For the text-containing cell, return its midpoint in (x, y) coordinate format. 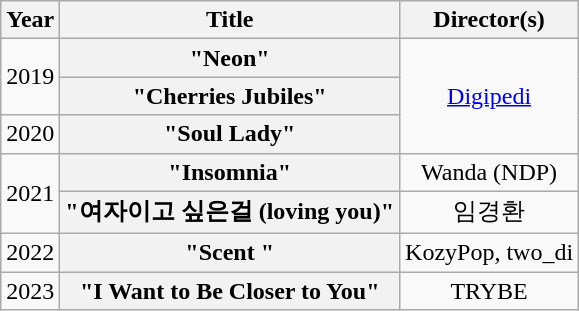
임경환 (490, 212)
"Neon" (230, 58)
KozyPop, two_di (490, 253)
"Cherries Jubiles" (230, 96)
2022 (30, 253)
2020 (30, 134)
TRYBE (490, 291)
2021 (30, 194)
Wanda (NDP) (490, 172)
2023 (30, 291)
"I Want to Be Closer to You" (230, 291)
"Scent " (230, 253)
"Insomnia" (230, 172)
Digipedi (490, 96)
2019 (30, 77)
Director(s) (490, 20)
Year (30, 20)
"Soul Lady" (230, 134)
"여자이고 싶은걸 (loving you)" (230, 212)
Title (230, 20)
